Provide the [X, Y] coordinate of the cell's center where the given text is located.  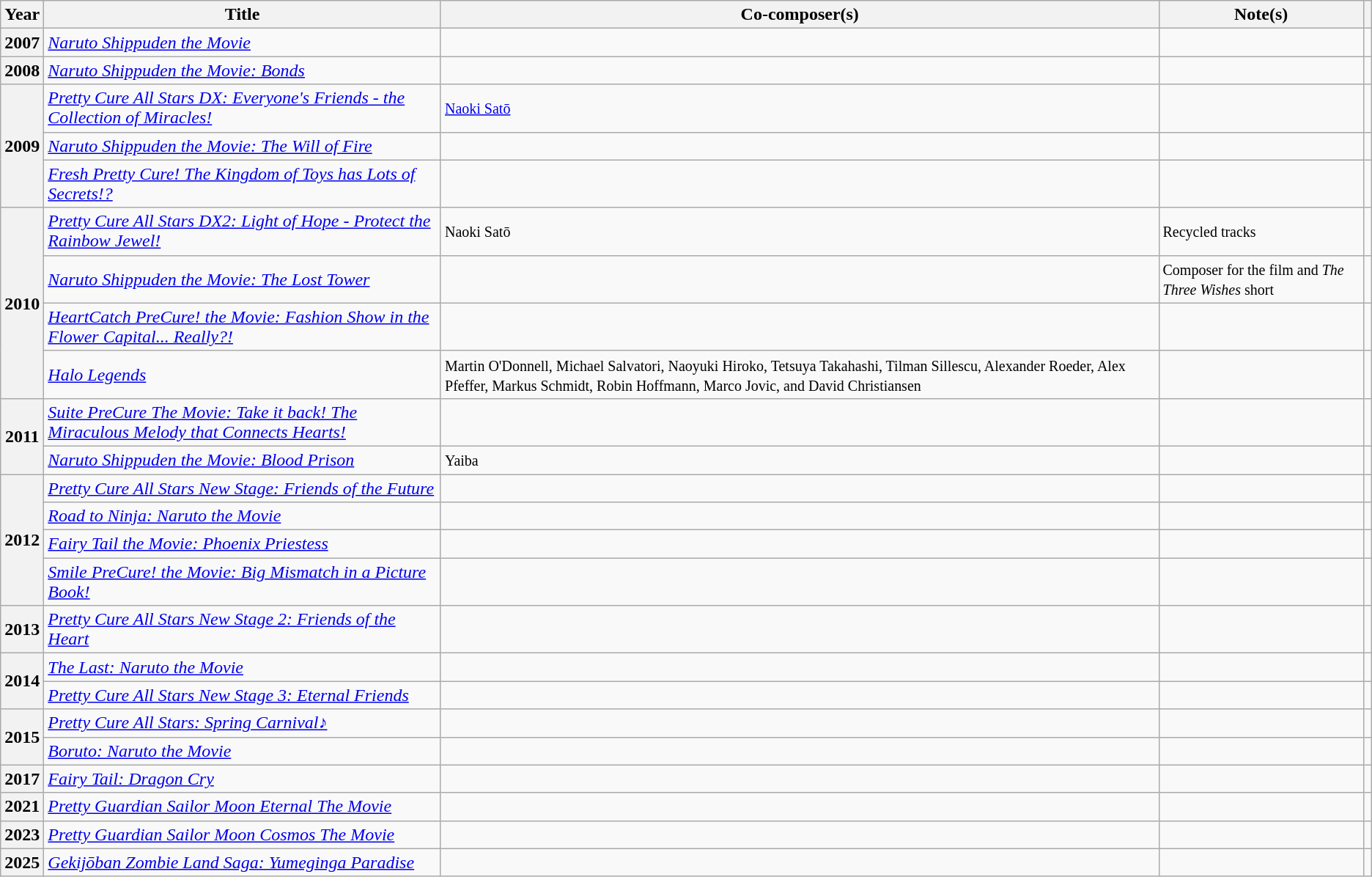
Pretty Cure All Stars DX: Everyone's Friends - the Collection of Miracles! [243, 109]
Pretty Cure All Stars DX2: Light of Hope - Protect the Rainbow Jewel! [243, 232]
The Last: Naruto the Movie [243, 667]
Pretty Cure All Stars New Stage: Friends of the Future [243, 488]
Pretty Cure All Stars New Stage 2: Friends of the Heart [243, 629]
Recycled tracks [1261, 232]
2021 [22, 807]
Year [22, 15]
2007 [22, 43]
Suite PreCure The Movie: Take it back! The Miraculous Melody that Connects Hearts! [243, 422]
Naruto Shippuden the Movie: The Lost Tower [243, 279]
Fairy Tail the Movie: Phoenix Priestess [243, 544]
Title [243, 15]
2008 [22, 70]
2023 [22, 834]
2010 [22, 303]
Composer for the film and The Three Wishes short [1261, 279]
Fairy Tail: Dragon Cry [243, 779]
Pretty Cure All Stars: Spring Carnival♪ [243, 723]
Fresh Pretty Cure! The Kingdom of Toys has Lots of Secrets!? [243, 183]
Halo Legends [243, 374]
2015 [22, 737]
Naruto Shippuden the Movie: The Will of Fire [243, 146]
2009 [22, 146]
Note(s) [1261, 15]
Gekijōban Zombie Land Saga: Yumeginga Paradise [243, 862]
Boruto: Naruto the Movie [243, 751]
Naruto Shippuden the Movie [243, 43]
2017 [22, 779]
Naruto Shippuden the Movie: Blood Prison [243, 460]
2025 [22, 862]
2011 [22, 436]
Pretty Cure All Stars New Stage 3: Eternal Friends [243, 695]
Pretty Guardian Sailor Moon Cosmos The Movie [243, 834]
Smile PreCure! the Movie: Big Mismatch in a Picture Book! [243, 582]
HeartCatch PreCure! the Movie: Fashion Show in the Flower Capital... Really?! [243, 327]
2012 [22, 540]
Co-composer(s) [800, 15]
2014 [22, 681]
Road to Ninja: Naruto the Movie [243, 516]
Yaiba [800, 460]
Naruto Shippuden the Movie: Bonds [243, 70]
2013 [22, 629]
Pretty Guardian Sailor Moon Eternal The Movie [243, 807]
